Locate the cell with the specified text and output its [X, Y] center coordinate. 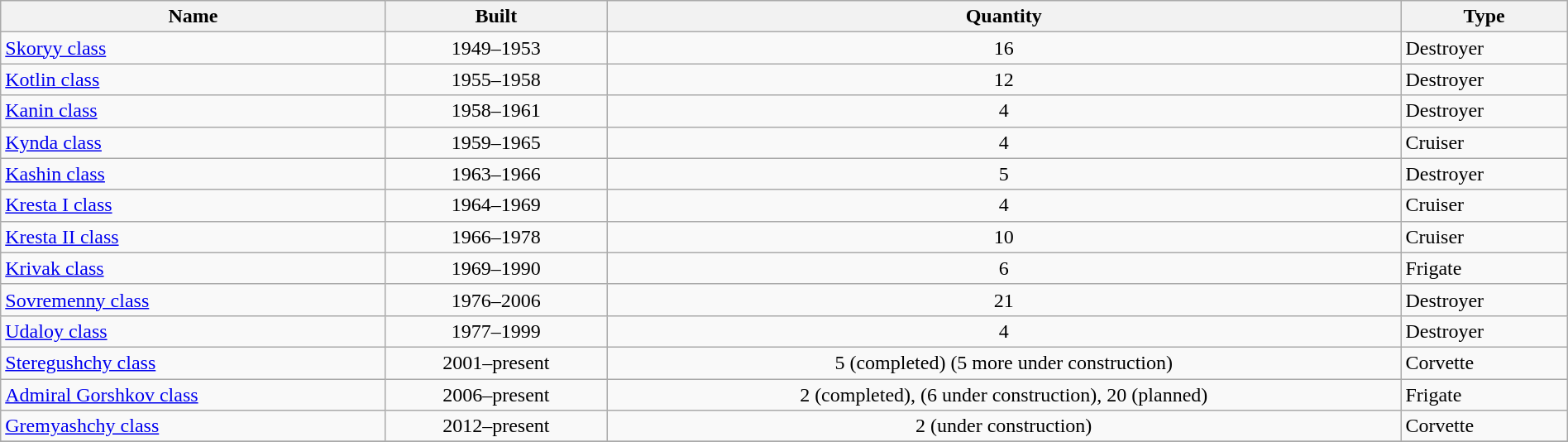
Krivak class [194, 268]
1955–1958 [496, 79]
1963–1966 [496, 174]
5 (completed) (5 more under construction) [1004, 363]
1969–1990 [496, 268]
1976–2006 [496, 300]
Type [1484, 17]
5 [1004, 174]
6 [1004, 268]
1958–1961 [496, 111]
Skoryy class [194, 48]
2012–present [496, 426]
12 [1004, 79]
Kashin class [194, 174]
Built [496, 17]
Steregushchy class [194, 363]
Kresta II class [194, 237]
1977–1999 [496, 331]
Gremyashchy class [194, 426]
1966–1978 [496, 237]
2001–present [496, 363]
Name [194, 17]
1949–1953 [496, 48]
2 (under construction) [1004, 426]
Admiral Gorshkov class [194, 395]
Kynda class [194, 142]
21 [1004, 300]
2 (completed), (6 under construction), 20 (planned) [1004, 395]
Sovremenny class [194, 300]
Kresta I class [194, 205]
Quantity [1004, 17]
16 [1004, 48]
1959–1965 [496, 142]
10 [1004, 237]
Kanin class [194, 111]
2006–present [496, 395]
Kotlin class [194, 79]
1964–1969 [496, 205]
Udaloy class [194, 331]
